Pinpoint the cell where the given text exists, returning its (X, Y) midpoint coordinate. 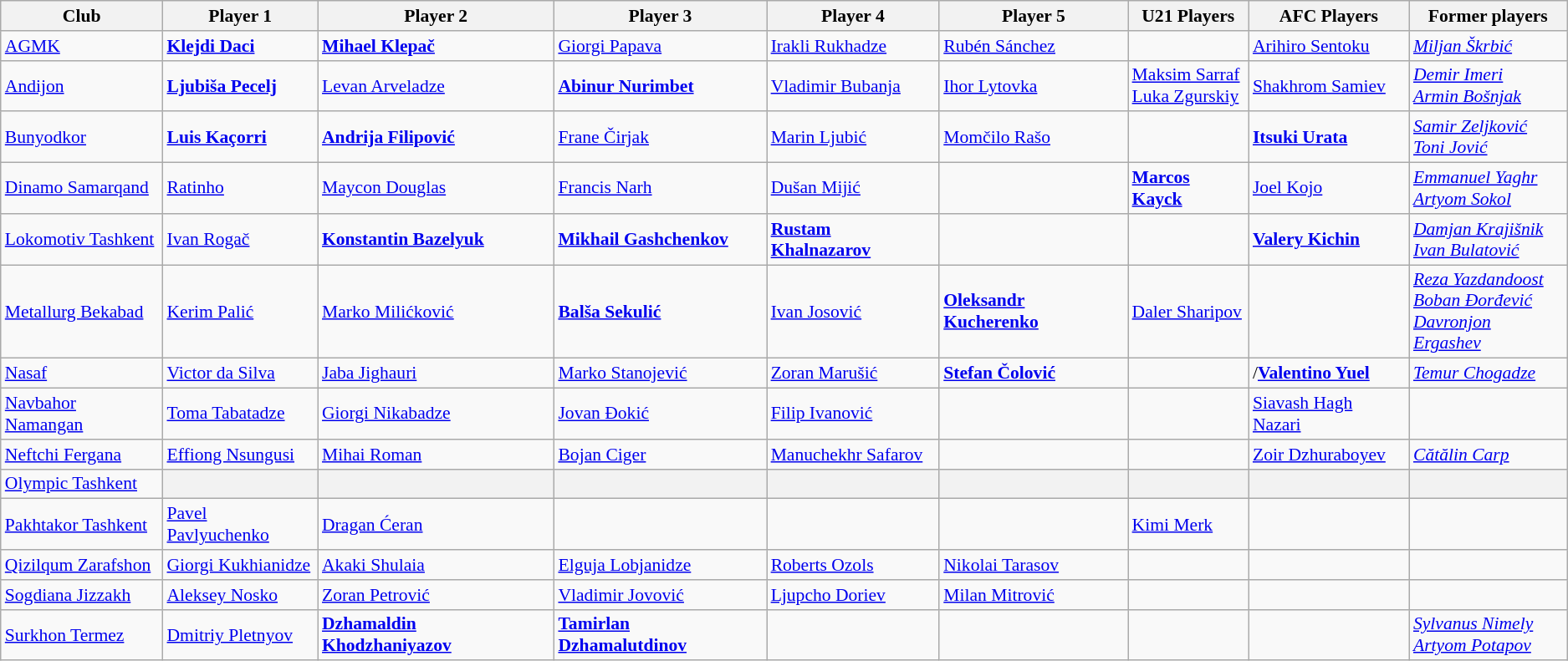
Siavash Hagh Nazari (1329, 414)
Reza Yazdandoost Boban Đorđević Davronjon Ergashev (1489, 312)
Andrija Filipović (436, 137)
AFC Players (1329, 16)
Marcos Kayck (1188, 189)
Sogdiana Jizzakh (82, 595)
Oleksandr Kucherenko (1034, 312)
Akaki Shulaia (436, 565)
Former players (1489, 16)
Temur Chogadze (1489, 374)
Irakli Rukhadze (853, 46)
Konstantin Bazelyuk (436, 239)
Ihor Lytovka (1034, 85)
Zoir Dzhuraboyev (1329, 455)
Giorgi Papava (660, 46)
Arihiro Sentoku (1329, 46)
Ivan Josović (853, 312)
Toma Tabatadze (240, 414)
Jaba Jighauri (436, 374)
Joel Kojo (1329, 189)
Jovan Đokić (660, 414)
Nasaf (82, 374)
Stefan Čolović (1034, 374)
/Valentino Yuel (1329, 374)
Levan Arveladze (436, 85)
Damjan Krajišnik Ivan Bulatović (1489, 239)
Filip Ivanović (853, 414)
Itsuki Urata (1329, 137)
Navbahor Namangan (82, 414)
Victor da Silva (240, 374)
Nikolai Tarasov (1034, 565)
Player 2 (436, 16)
Maksim Sarraf Luka Zgurskiy (1188, 85)
Rubén Sánchez (1034, 46)
Marko Stanojević (660, 374)
Marko Milićković (436, 312)
Dinamo Samarqand (82, 189)
Ljubiša Pecelj (240, 85)
Valery Kichin (1329, 239)
Zoran Petrović (436, 595)
Frane Čirjak (660, 137)
Luis Kaçorri (240, 137)
Roberts Ozols (853, 565)
Qizilqum Zarafshon (82, 565)
Dmitriy Pletnyov (240, 635)
Rustam Khalnazarov (853, 239)
Marin Ljubić (853, 137)
Maycon Douglas (436, 189)
Tamirlan Dzhamalutdinov (660, 635)
Samir Zeljković Toni Jović (1489, 137)
Ljupcho Doriev (853, 595)
Sylvanus Nimely Artyom Potapov (1489, 635)
Dragan Ćeran (436, 525)
Cătălin Carp (1489, 455)
Bojan Ciger (660, 455)
Player 3 (660, 16)
Kimi Merk (1188, 525)
Vladimir Jovović (660, 595)
Abinur Nurimbet (660, 85)
Neftchi Fergana (82, 455)
Olympic Tashkent (82, 484)
Club (82, 16)
Mihael Klepač (436, 46)
Andijon (82, 85)
Kerim Palić (240, 312)
Aleksey Nosko (240, 595)
Emmanuel Yaghr Artyom Sokol (1489, 189)
Momčilo Rašo (1034, 137)
Player 4 (853, 16)
Player 1 (240, 16)
Manuchekhr Safarov (853, 455)
Dzhamaldin Khodzhaniyazov (436, 635)
Demir Imeri Armin Bošnjak (1489, 85)
U21 Players (1188, 16)
Milan Mitrović (1034, 595)
Francis Narh (660, 189)
Vladimir Bubanja (853, 85)
AGMK (82, 46)
Bunyodkor (82, 137)
Dušan Mijić (853, 189)
Effiong Nsungusi (240, 455)
Miljan Škrbić (1489, 46)
Giorgi Nikabadze (436, 414)
Zoran Marušić (853, 374)
Shakhrom Samiev (1329, 85)
Ratinho (240, 189)
Giorgi Kukhianidze (240, 565)
Mihai Roman (436, 455)
Metallurg Bekabad (82, 312)
Elguja Lobjanidze (660, 565)
Klejdi Daci (240, 46)
Pakhtakor Tashkent (82, 525)
Balša Sekulić (660, 312)
Mikhail Gashchenkov (660, 239)
Pavel Pavlyuchenko (240, 525)
Daler Sharipov (1188, 312)
Lokomotiv Tashkent (82, 239)
Surkhon Termez (82, 635)
Ivan Rogač (240, 239)
Player 5 (1034, 16)
